Detect which cell encompasses the target text, then output its (X, Y) center coordinate. 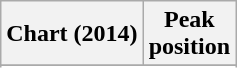
Peakposition (189, 34)
Chart (2014) (72, 34)
